Pinpoint the cell where the given text exists, returning its [x, y] midpoint coordinate. 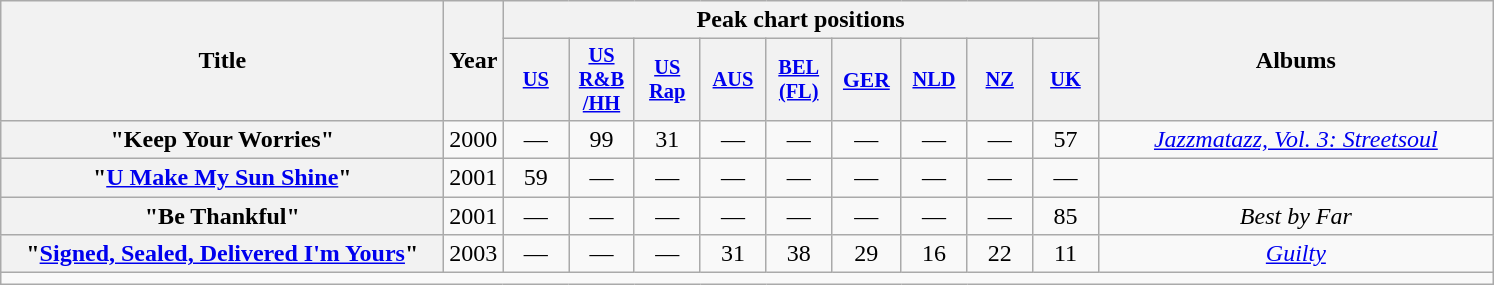
2000 [474, 139]
US R&B/HH [602, 80]
85 [1066, 216]
Best by Far [1296, 216]
US Rap [667, 80]
99 [602, 139]
Guilty [1296, 254]
"U Make My Sun Shine" [222, 178]
"Keep Your Worries" [222, 139]
Title [222, 61]
29 [867, 254]
38 [799, 254]
22 [1000, 254]
16 [934, 254]
Albums [1296, 61]
NZ [1000, 80]
Year [474, 61]
57 [1066, 139]
UK [1066, 80]
Peak chart positions [800, 20]
US [536, 80]
"Signed, Sealed, Delivered I'm Yours" [222, 254]
Jazzmatazz, Vol. 3: Streetsoul [1296, 139]
BEL(FL) [799, 80]
59 [536, 178]
AUS [733, 80]
"Be Thankful" [222, 216]
NLD [934, 80]
GER [867, 80]
2003 [474, 254]
11 [1066, 254]
